Identify which cell holds the provided text, then report its [X, Y] central coordinate. 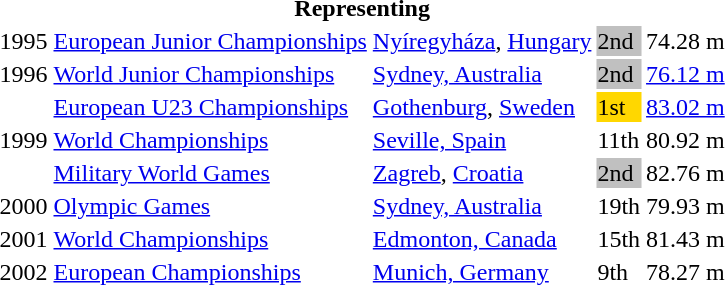
Military World Games [210, 173]
Seville, Spain [482, 140]
Nyíregyháza, Hungary [482, 41]
1st [619, 107]
European U23 Championships [210, 107]
Olympic Games [210, 206]
Edmonton, Canada [482, 239]
Zagreb, Croatia [482, 173]
19th [619, 206]
11th [619, 140]
15th [619, 239]
European Junior Championships [210, 41]
World Junior Championships [210, 74]
Gothenburg, Sweden [482, 107]
